Return the (x, y) coordinate for the center point of the cell that contains the specified text.  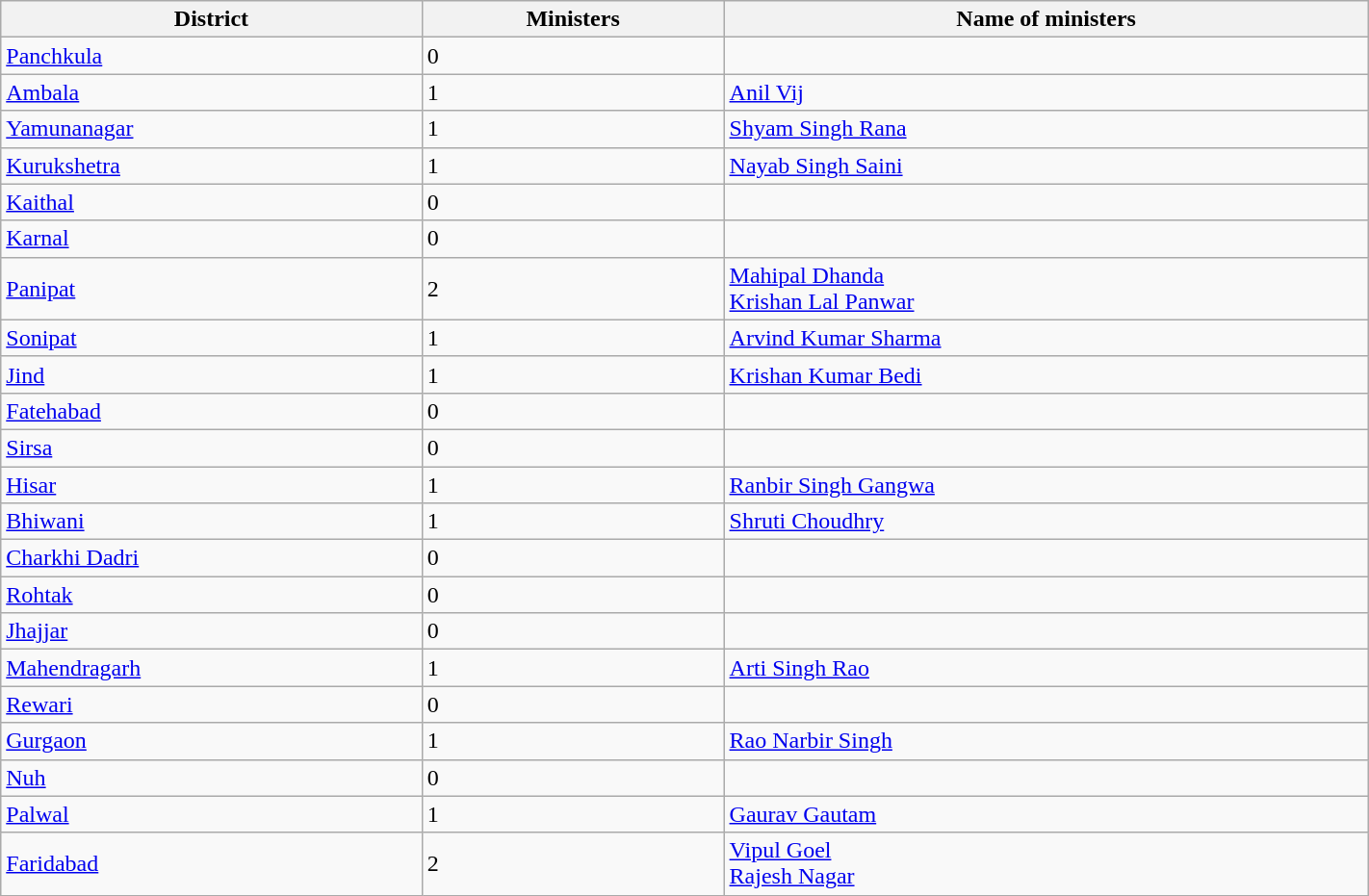
Panchkula (212, 56)
Mahendragarh (212, 668)
Charkhi Dadri (212, 558)
Ranbir Singh Gangwa (1046, 484)
Shruti Choudhry (1046, 522)
District (212, 19)
Ministers (573, 19)
Fatehabad (212, 411)
Panipat (212, 289)
Jhajjar (212, 631)
Ambala (212, 92)
Hisar (212, 484)
Arti Singh Rao (1046, 668)
Kaithal (212, 202)
Palwal (212, 814)
Nuh (212, 778)
Rao Narbir Singh (1046, 741)
Karnal (212, 239)
Vipul GoelRajesh Nagar (1046, 864)
Gaurav Gautam (1046, 814)
Kurukshetra (212, 166)
Arvind Kumar Sharma (1046, 338)
Faridabad (212, 864)
Anil Vij (1046, 92)
Shyam Singh Rana (1046, 129)
Gurgaon (212, 741)
Yamunanagar (212, 129)
Sirsa (212, 448)
Nayab Singh Saini (1046, 166)
Krishan Kumar Bedi (1046, 374)
Rohtak (212, 595)
Sonipat (212, 338)
Mahipal DhandaKrishan Lal Panwar (1046, 289)
Jind (212, 374)
Bhiwani (212, 522)
Rewari (212, 704)
Name of ministers (1046, 19)
